Find where the given text appears and provide that cell's center as (x, y) coordinate. 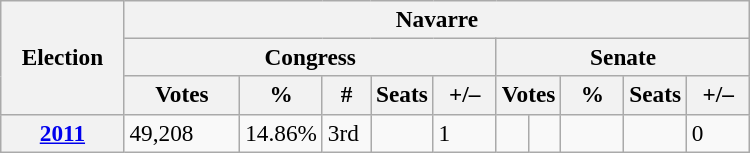
14.86% (282, 133)
3rd (346, 133)
49,208 (182, 133)
2011 (62, 133)
1 (464, 133)
Senate (622, 57)
0 (718, 133)
Election (62, 56)
Navarre (437, 19)
# (346, 95)
Congress (310, 57)
